Detect which cell encompasses the target text, then output its [X, Y] center coordinate. 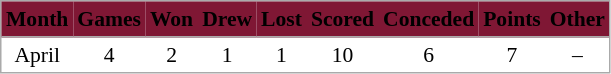
2 [171, 55]
7 [512, 55]
Drew [228, 20]
Lost [282, 20]
10 [342, 55]
4 [110, 55]
6 [429, 55]
Games [110, 20]
– [577, 55]
Scored [342, 20]
Conceded [429, 20]
Won [171, 20]
April [38, 55]
Points [512, 20]
Month [38, 20]
Other [577, 20]
